Return (x, y) of the center of cell containing provided text 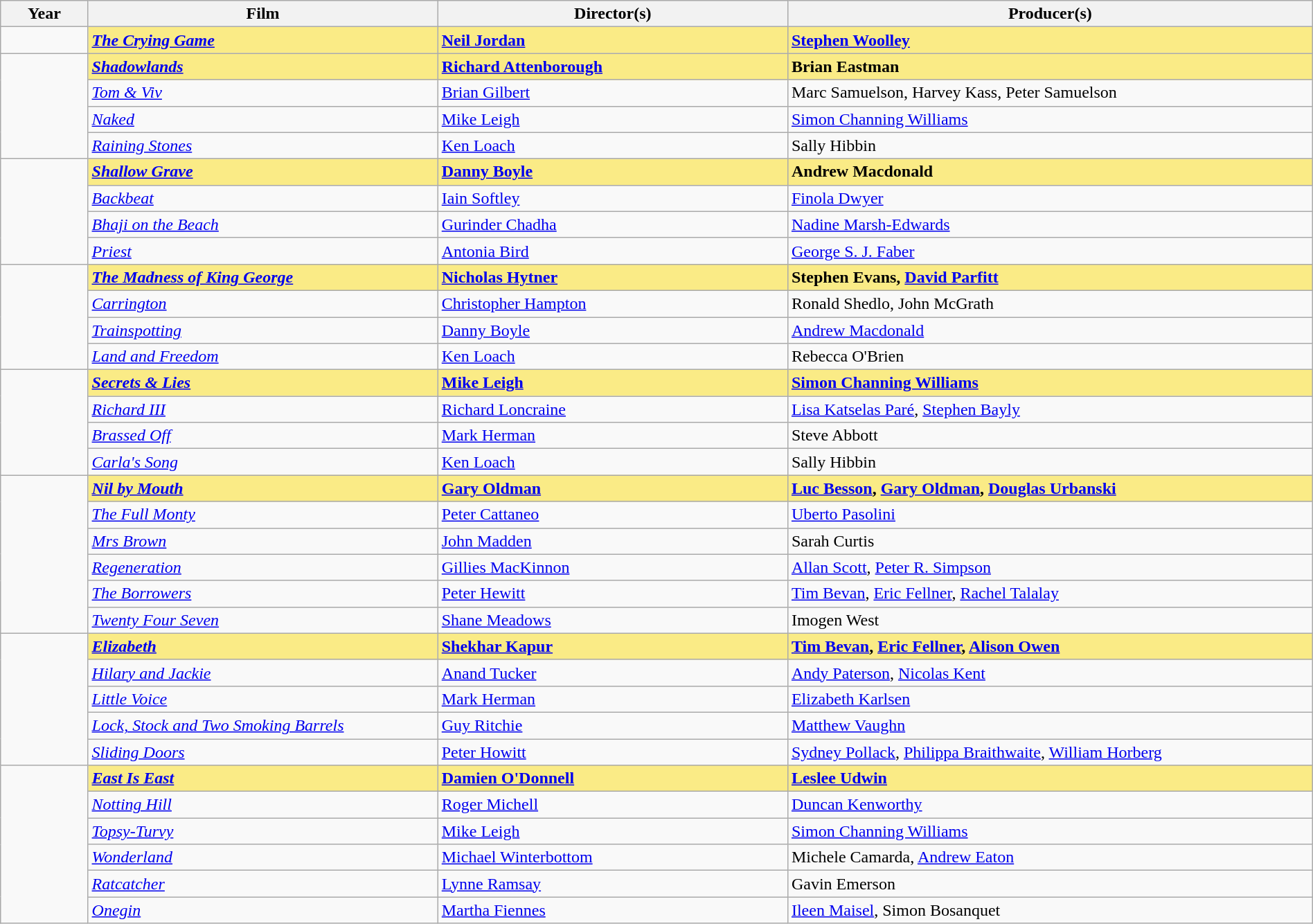
Nil by Mouth (263, 488)
Antonia Bird (612, 251)
Marc Samuelson, Harvey Kass, Peter Samuelson (1050, 93)
Ileen Maisel, Simon Bosanquet (1050, 910)
Regeneration (263, 567)
Raining Stones (263, 145)
John Madden (612, 541)
George S. J. Faber (1050, 251)
Uberto Pasolini (1050, 515)
Bhaji on the Beach (263, 224)
Lisa Katselas Paré, Stephen Bayly (1050, 409)
Trainspotting (263, 330)
Duncan Kenworthy (1050, 805)
Mrs Brown (263, 541)
Sydney Pollack, Philippa Braithwaite, William Horberg (1050, 752)
Notting Hill (263, 805)
Elizabeth Karlsen (1050, 699)
Little Voice (263, 699)
Rebecca O'Brien (1050, 357)
Michael Winterbottom (612, 858)
Shekhar Kapur (612, 646)
Onegin (263, 910)
Richard III (263, 409)
Michele Camarda, Andrew Eaton (1050, 858)
Stephen Woolley (1050, 40)
Naked (263, 119)
Gurinder Chadha (612, 224)
Peter Howitt (612, 752)
Gillies MacKinnon (612, 567)
Matthew Vaughn (1050, 725)
Sliding Doors (263, 752)
Stephen Evans, David Parfitt (1050, 277)
Secrets & Lies (263, 383)
Imogen West (1050, 620)
Guy Ritchie (612, 725)
Brian Eastman (1050, 66)
Allan Scott, Peter R. Simpson (1050, 567)
Ronald Shedlo, John McGrath (1050, 303)
Gavin Emerson (1050, 884)
Nicholas Hytner (612, 277)
Topsy-Turvy (263, 831)
Anand Tucker (612, 673)
Iain Softley (612, 198)
Leslee Udwin (1050, 779)
Roger Michell (612, 805)
Lock, Stock and Two Smoking Barrels (263, 725)
Priest (263, 251)
Lynne Ramsay (612, 884)
Land and Freedom (263, 357)
Sarah Curtis (1050, 541)
Finola Dwyer (1050, 198)
Peter Hewitt (612, 594)
The Full Monty (263, 515)
Twenty Four Seven (263, 620)
Andy Paterson, Nicolas Kent (1050, 673)
Shadowlands (263, 66)
Nadine Marsh-Edwards (1050, 224)
Martha Fiennes (612, 910)
Tom & Viv (263, 93)
Christopher Hampton (612, 303)
Steve Abbott (1050, 436)
Producer(s) (1050, 14)
Carrington (263, 303)
Year (44, 14)
Shane Meadows (612, 620)
Shallow Grave (263, 172)
Director(s) (612, 14)
Damien O'Donnell (612, 779)
The Borrowers (263, 594)
Richard Loncraine (612, 409)
East Is East (263, 779)
Wonderland (263, 858)
Carla's Song (263, 462)
Backbeat (263, 198)
The Crying Game (263, 40)
Brassed Off (263, 436)
Peter Cattaneo (612, 515)
Richard Attenborough (612, 66)
Neil Jordan (612, 40)
Elizabeth (263, 646)
Ratcatcher (263, 884)
Luc Besson, Gary Oldman, Douglas Urbanski (1050, 488)
Hilary and Jackie (263, 673)
The Madness of King George (263, 277)
Brian Gilbert (612, 93)
Tim Bevan, Eric Fellner, Rachel Talalay (1050, 594)
Gary Oldman (612, 488)
Tim Bevan, Eric Fellner, Alison Owen (1050, 646)
Film (263, 14)
